Return the [X, Y] coordinate for the center point of the cell that contains the specified text.  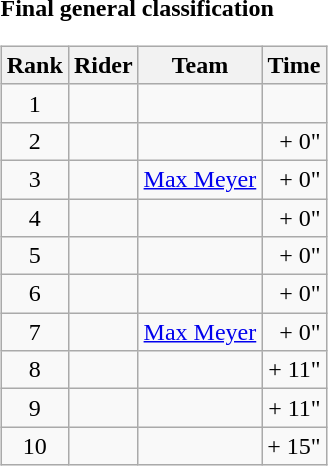
2 [34, 141]
5 [34, 256]
Team [200, 65]
Rank [34, 65]
1 [34, 103]
4 [34, 217]
9 [34, 408]
6 [34, 294]
Time [294, 65]
+ 15" [294, 446]
7 [34, 332]
Rider [103, 65]
3 [34, 179]
8 [34, 370]
10 [34, 446]
